Capture the cell that displays the provided text and extract its [x, y] central coordinate. 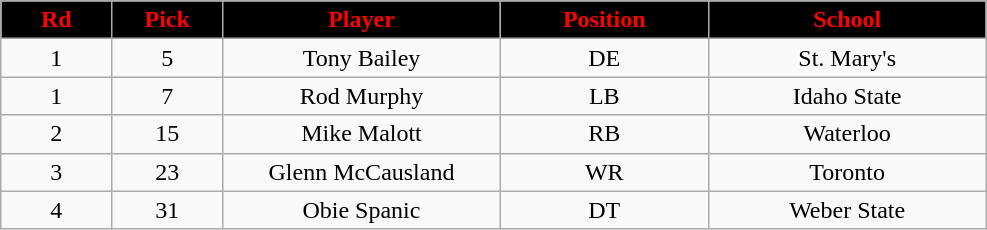
Toronto [847, 172]
DE [604, 58]
Rod Murphy [362, 96]
15 [168, 134]
Tony Bailey [362, 58]
RB [604, 134]
Rd [56, 20]
Position [604, 20]
Player [362, 20]
Obie Spanic [362, 210]
31 [168, 210]
4 [56, 210]
Mike Malott [362, 134]
23 [168, 172]
3 [56, 172]
Idaho State [847, 96]
Waterloo [847, 134]
5 [168, 58]
St. Mary's [847, 58]
LB [604, 96]
DT [604, 210]
2 [56, 134]
WR [604, 172]
7 [168, 96]
Glenn McCausland [362, 172]
Pick [168, 20]
School [847, 20]
Weber State [847, 210]
